Detect which cell encompasses the target text, then output its (X, Y) center coordinate. 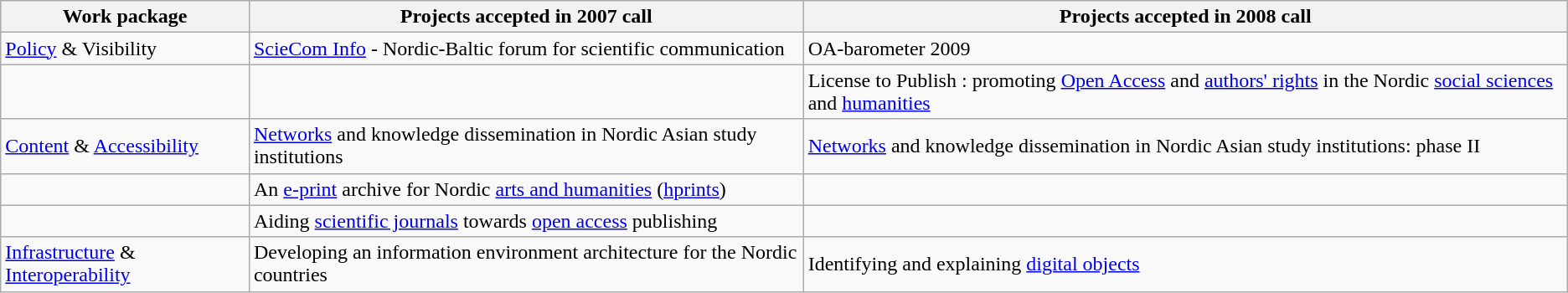
Projects accepted in 2007 call (526, 17)
An e-print archive for Nordic arts and humanities (hprints) (526, 189)
Identifying and explaining digital objects (1185, 265)
ScieCom Info - Nordic-Baltic forum for scientific communication (526, 49)
Networks and knowledge dissemination in Nordic Asian study institutions (526, 146)
Work package (126, 17)
Content & Accessibility (126, 146)
OA-barometer 2009 (1185, 49)
License to Publish : promoting Open Access and authors' rights in the Nordic social sciences and humanities (1185, 92)
Aiding scientific journals towards open access publishing (526, 221)
Networks and knowledge dissemination in Nordic Asian study institutions: phase II (1185, 146)
Policy & Visibility (126, 49)
Projects accepted in 2008 call (1185, 17)
Developing an information environment architecture for the Nordic countries (526, 265)
Infrastructure & Interoperability (126, 265)
